Return the [X, Y] coordinate for the center point of the cell that contains the specified text.  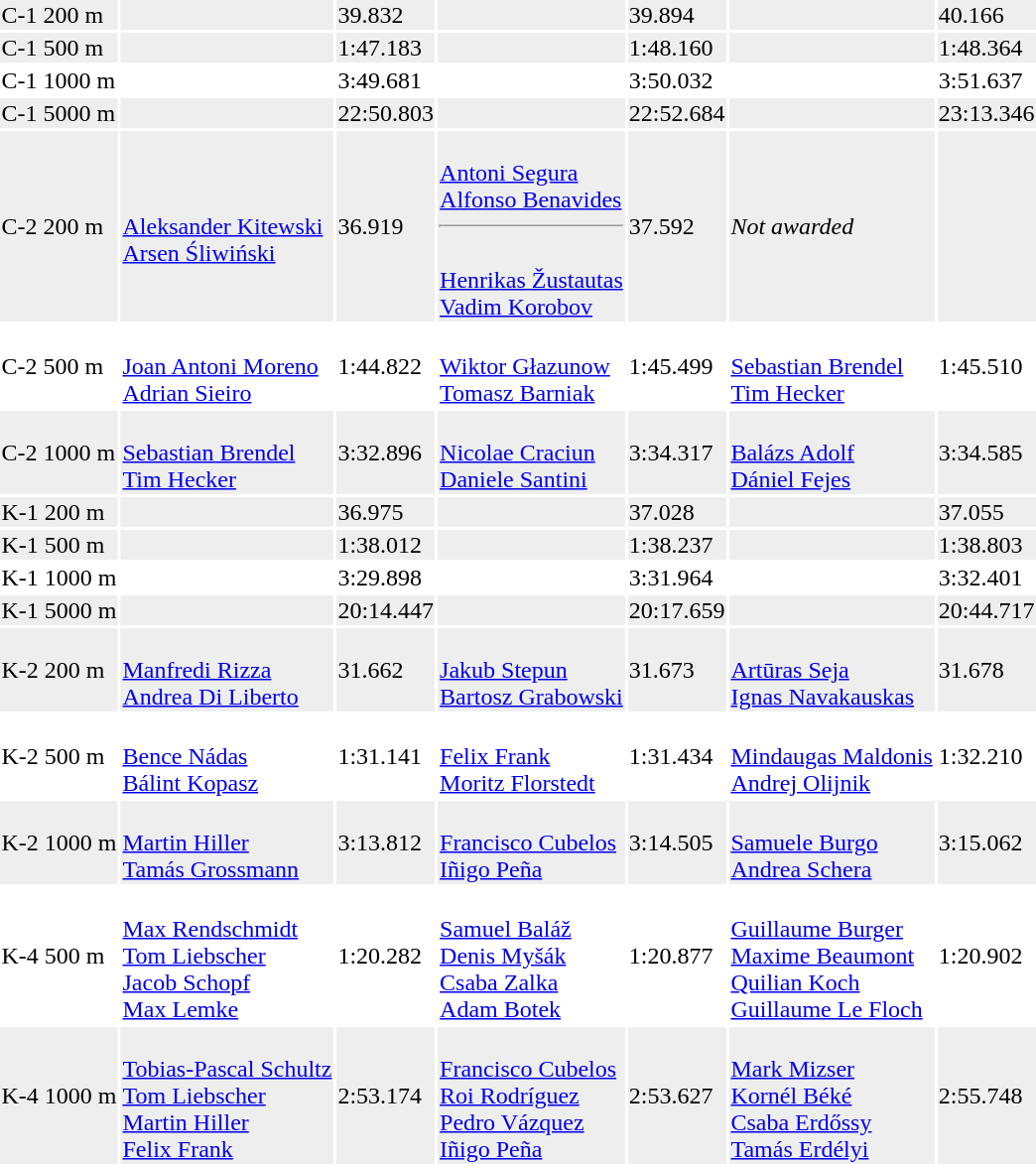
Max RendschmidtTom LiebscherJacob SchopfMax Lemke [227, 956]
Wiktor GłazunowTomasz Barniak [532, 366]
Francisco CubelosRoi RodríguezPedro VázquezIñigo Peña [532, 1096]
K-2 1000 m [60, 842]
Tobias-Pascal SchultzTom LiebscherMartin HillerFelix Frank [227, 1096]
C-2 1000 m [60, 453]
20:44.717 [986, 610]
K-2 500 m [60, 756]
Guillaume BurgerMaxime BeaumontQuilian KochGuillaume Le Floch [832, 956]
Bence NádasBálint Kopasz [227, 756]
1:20.877 [677, 956]
1:31.434 [677, 756]
3:31.964 [677, 578]
3:32.401 [986, 578]
31.673 [677, 670]
3:50.032 [677, 80]
37.055 [986, 512]
3:29.898 [386, 578]
20:17.659 [677, 610]
22:50.803 [386, 113]
K-4 500 m [60, 956]
K-1 200 m [60, 512]
Jakub StepunBartosz Grabowski [532, 670]
31.662 [386, 670]
3:49.681 [386, 80]
37.028 [677, 512]
39.894 [677, 15]
1:45.510 [986, 366]
C-2 500 m [60, 366]
3:13.812 [386, 842]
C-1 5000 m [60, 113]
20:14.447 [386, 610]
C-1 1000 m [60, 80]
23:13.346 [986, 113]
3:32.896 [386, 453]
2:55.748 [986, 1096]
Martin HillerTamás Grossmann [227, 842]
3:34.585 [986, 453]
2:53.174 [386, 1096]
3:14.505 [677, 842]
1:38.803 [986, 545]
Manfredi RizzaAndrea Di Liberto [227, 670]
3:34.317 [677, 453]
C-2 200 m [60, 226]
1:32.210 [986, 756]
Aleksander KitewskiArsen Śliwiński [227, 226]
36.975 [386, 512]
Joan Antoni MorenoAdrian Sieiro [227, 366]
Francisco CubelosIñigo Peña [532, 842]
Mindaugas MaldonisAndrej Olijnik [832, 756]
36.919 [386, 226]
Nicolae CraciunDaniele Santini [532, 453]
Samuel BalážDenis MyšákCsaba ZalkaAdam Botek [532, 956]
1:48.364 [986, 48]
K-1 5000 m [60, 610]
Antoni SeguraAlfonso Benavides Henrikas ŽustautasVadim Korobov [532, 226]
1:31.141 [386, 756]
31.678 [986, 670]
22:52.684 [677, 113]
K-4 1000 m [60, 1096]
Not awarded [832, 226]
1:44.822 [386, 366]
39.832 [386, 15]
Felix FrankMoritz Florstedt [532, 756]
Mark MizserKornél BékéCsaba ErdőssyTamás Erdélyi [832, 1096]
40.166 [986, 15]
1:20.902 [986, 956]
1:47.183 [386, 48]
Samuele BurgoAndrea Schera [832, 842]
3:51.637 [986, 80]
2:53.627 [677, 1096]
37.592 [677, 226]
1:38.012 [386, 545]
1:38.237 [677, 545]
1:20.282 [386, 956]
1:45.499 [677, 366]
1:48.160 [677, 48]
C-1 200 m [60, 15]
K-2 200 m [60, 670]
C-1 500 m [60, 48]
3:15.062 [986, 842]
K-1 1000 m [60, 578]
Artūras SejaIgnas Navakauskas [832, 670]
Balázs AdolfDániel Fejes [832, 453]
K-1 500 m [60, 545]
